From the cell containing the given text, extract its center point as (x, y) coordinate. 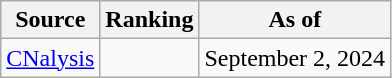
As of (295, 20)
Source (50, 20)
Ranking (150, 20)
September 2, 2024 (295, 58)
CNalysis (50, 58)
